Scan for the cell matching the given text and deliver its [X, Y] coordinate at center. 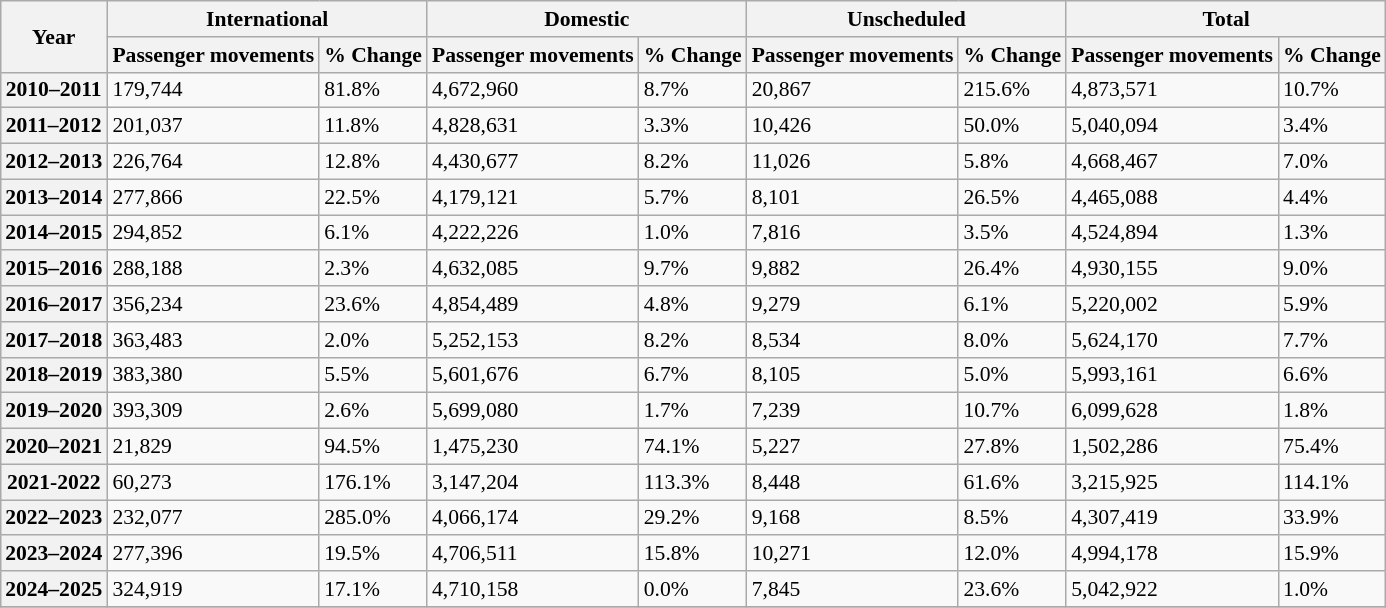
4,930,155 [1172, 268]
9,882 [853, 268]
2021-2022 [54, 482]
4,994,178 [1172, 553]
288,188 [213, 268]
7,816 [853, 232]
2023–2024 [54, 553]
8,448 [853, 482]
3.4% [1332, 126]
Unscheduled [907, 19]
215.6% [1012, 90]
1.7% [693, 411]
17.1% [373, 589]
324,919 [213, 589]
International [267, 19]
4.4% [1332, 197]
4,430,677 [533, 161]
2015–2016 [54, 268]
5,252,153 [533, 339]
0.0% [693, 589]
3.5% [1012, 232]
4,672,960 [533, 90]
Year [54, 36]
2022–2023 [54, 518]
2024–2025 [54, 589]
277,396 [213, 553]
285.0% [373, 518]
50.0% [1012, 126]
12.0% [1012, 553]
5,699,080 [533, 411]
5,220,002 [1172, 304]
2019–2020 [54, 411]
2.0% [373, 339]
4,854,489 [533, 304]
6.7% [693, 375]
15.8% [693, 553]
21,829 [213, 446]
20,867 [853, 90]
5.0% [1012, 375]
2012–2013 [54, 161]
61.6% [1012, 482]
2018–2019 [54, 375]
6,099,628 [1172, 411]
5.5% [373, 375]
12.8% [373, 161]
1,502,286 [1172, 446]
8.7% [693, 90]
393,309 [213, 411]
4,465,088 [1172, 197]
74.1% [693, 446]
75.4% [1332, 446]
1,475,230 [533, 446]
383,380 [213, 375]
4,179,121 [533, 197]
8,101 [853, 197]
4,066,174 [533, 518]
2020–2021 [54, 446]
114.1% [1332, 482]
3,147,204 [533, 482]
7.0% [1332, 161]
3.3% [693, 126]
19.5% [373, 553]
4,828,631 [533, 126]
Total [1226, 19]
4,632,085 [533, 268]
2017–2018 [54, 339]
60,273 [213, 482]
26.4% [1012, 268]
4,222,226 [533, 232]
9.7% [693, 268]
5,042,922 [1172, 589]
226,764 [213, 161]
201,037 [213, 126]
5.9% [1332, 304]
3,215,925 [1172, 482]
277,866 [213, 197]
5,040,094 [1172, 126]
4,873,571 [1172, 90]
10,271 [853, 553]
33.9% [1332, 518]
5,601,676 [533, 375]
Domestic [587, 19]
6.6% [1332, 375]
1.3% [1332, 232]
2010–2011 [54, 90]
8.0% [1012, 339]
81.8% [373, 90]
7,845 [853, 589]
8,105 [853, 375]
9.0% [1332, 268]
4,524,894 [1172, 232]
2013–2014 [54, 197]
5,624,170 [1172, 339]
113.3% [693, 482]
4,307,419 [1172, 518]
4.8% [693, 304]
4,668,467 [1172, 161]
9,168 [853, 518]
8.5% [1012, 518]
7,239 [853, 411]
294,852 [213, 232]
2.6% [373, 411]
4,706,511 [533, 553]
2014–2015 [54, 232]
5.7% [693, 197]
356,234 [213, 304]
15.9% [1332, 553]
2.3% [373, 268]
11,026 [853, 161]
4,710,158 [533, 589]
22.5% [373, 197]
176.1% [373, 482]
179,744 [213, 90]
94.5% [373, 446]
2016–2017 [54, 304]
27.8% [1012, 446]
2011–2012 [54, 126]
29.2% [693, 518]
363,483 [213, 339]
5.8% [1012, 161]
5,993,161 [1172, 375]
10,426 [853, 126]
9,279 [853, 304]
26.5% [1012, 197]
7.7% [1332, 339]
11.8% [373, 126]
5,227 [853, 446]
1.8% [1332, 411]
8,534 [853, 339]
232,077 [213, 518]
